Detect which cell encompasses the target text, then output its (X, Y) center coordinate. 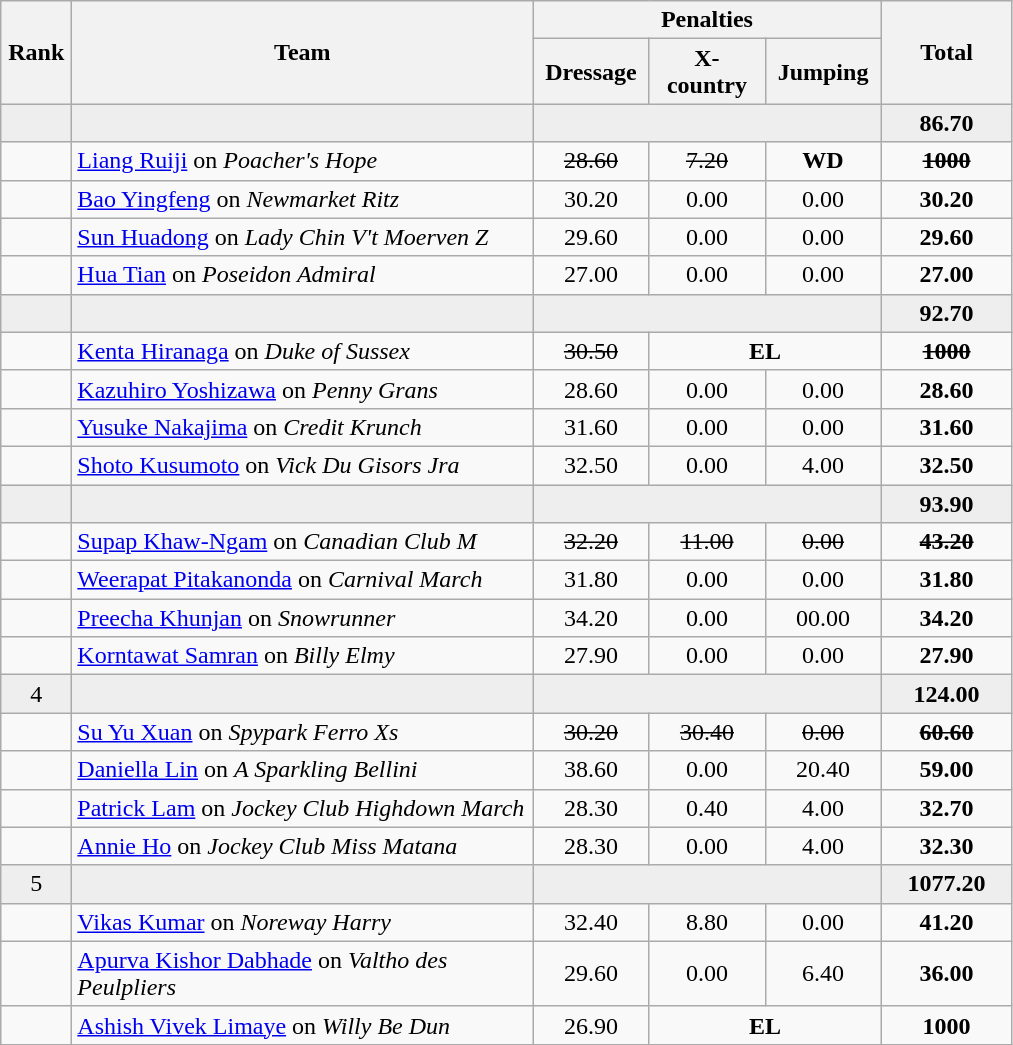
32.40 (591, 922)
Apurva Kishor Dabhade on Valtho des Peulpliers (302, 974)
43.20 (946, 542)
4 (36, 694)
41.20 (946, 922)
Annie Ho on Jockey Club Miss Matana (302, 846)
Liang Ruiji on Poacher's Hope (302, 161)
30.50 (591, 351)
Sun Huadong on Lady Chin V't Moerven Z (302, 237)
11.00 (707, 542)
Supap Khaw-Ngam on Canadian Club M (302, 542)
X-country (707, 72)
Jumping (823, 72)
8.80 (707, 922)
Preecha Khunjan on Snowrunner (302, 618)
32.20 (591, 542)
32.70 (946, 808)
Vikas Kumar on Noreway Harry (302, 922)
36.00 (946, 974)
Rank (36, 52)
Dressage (591, 72)
Daniella Lin on A Sparkling Bellini (302, 770)
Korntawat Samran on Billy Elmy (302, 656)
32.30 (946, 846)
59.00 (946, 770)
86.70 (946, 123)
20.40 (823, 770)
Kazuhiro Yoshizawa on Penny Grans (302, 389)
Shoto Kusumoto on Vick Du Gisors Jra (302, 465)
26.90 (591, 1025)
Su Yu Xuan on Spypark Ferro Xs (302, 732)
38.60 (591, 770)
Patrick Lam on Jockey Club Highdown March (302, 808)
Total (946, 52)
Hua Tian on Poseidon Admiral (302, 275)
Bao Yingfeng on Newmarket Ritz (302, 199)
92.70 (946, 313)
Penalties (707, 20)
30.40 (707, 732)
Yusuke Nakajima on Credit Krunch (302, 427)
124.00 (946, 694)
Kenta Hiranaga on Duke of Sussex (302, 351)
Ashish Vivek Limaye on Willy Be Dun (302, 1025)
Weerapat Pitakanonda on Carnival March (302, 580)
60.60 (946, 732)
Team (302, 52)
93.90 (946, 503)
6.40 (823, 974)
7.20 (707, 161)
5 (36, 884)
00.00 (823, 618)
1077.20 (946, 884)
0.40 (707, 808)
WD (823, 161)
